Output the [X, Y] coordinate of the center of the cell containing the given text.  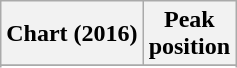
Peak position [189, 34]
Chart (2016) [72, 34]
